Search for the cell housing the specified text and yield its [X, Y] center coordinate. 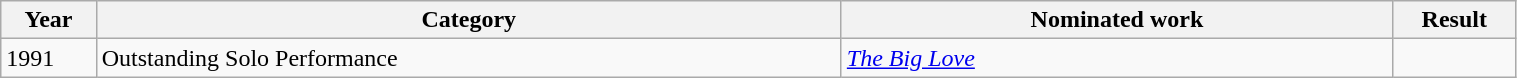
Year [48, 20]
1991 [48, 58]
Nominated work [1116, 20]
Result [1455, 20]
The Big Love [1116, 58]
Category [468, 20]
Outstanding Solo Performance [468, 58]
